Output the [X, Y] coordinate of the center of the cell containing the given text.  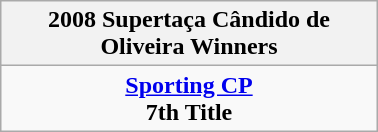
2008 Supertaça Cândido de Oliveira Winners [189, 34]
Sporting CP7th Title [189, 98]
